Extract the (x, y) coordinate from the center of the cell holding the provided text.  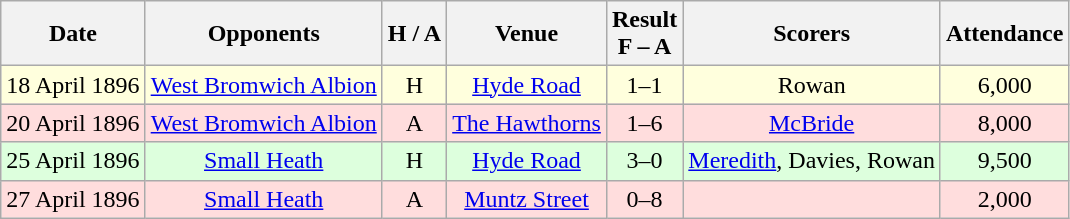
Date (73, 34)
Rowan (812, 85)
8,000 (1004, 123)
20 April 1896 (73, 123)
The Hawthorns (527, 123)
27 April 1896 (73, 199)
Venue (527, 34)
9,500 (1004, 161)
2,000 (1004, 199)
0–8 (644, 199)
Scorers (812, 34)
H / A (414, 34)
McBride (812, 123)
Meredith, Davies, Rowan (812, 161)
3–0 (644, 161)
6,000 (1004, 85)
25 April 1896 (73, 161)
Muntz Street (527, 199)
Opponents (264, 34)
ResultF – A (644, 34)
Attendance (1004, 34)
1–1 (644, 85)
18 April 1896 (73, 85)
1–6 (644, 123)
